Output the (X, Y) coordinate of the center of the cell containing the given text.  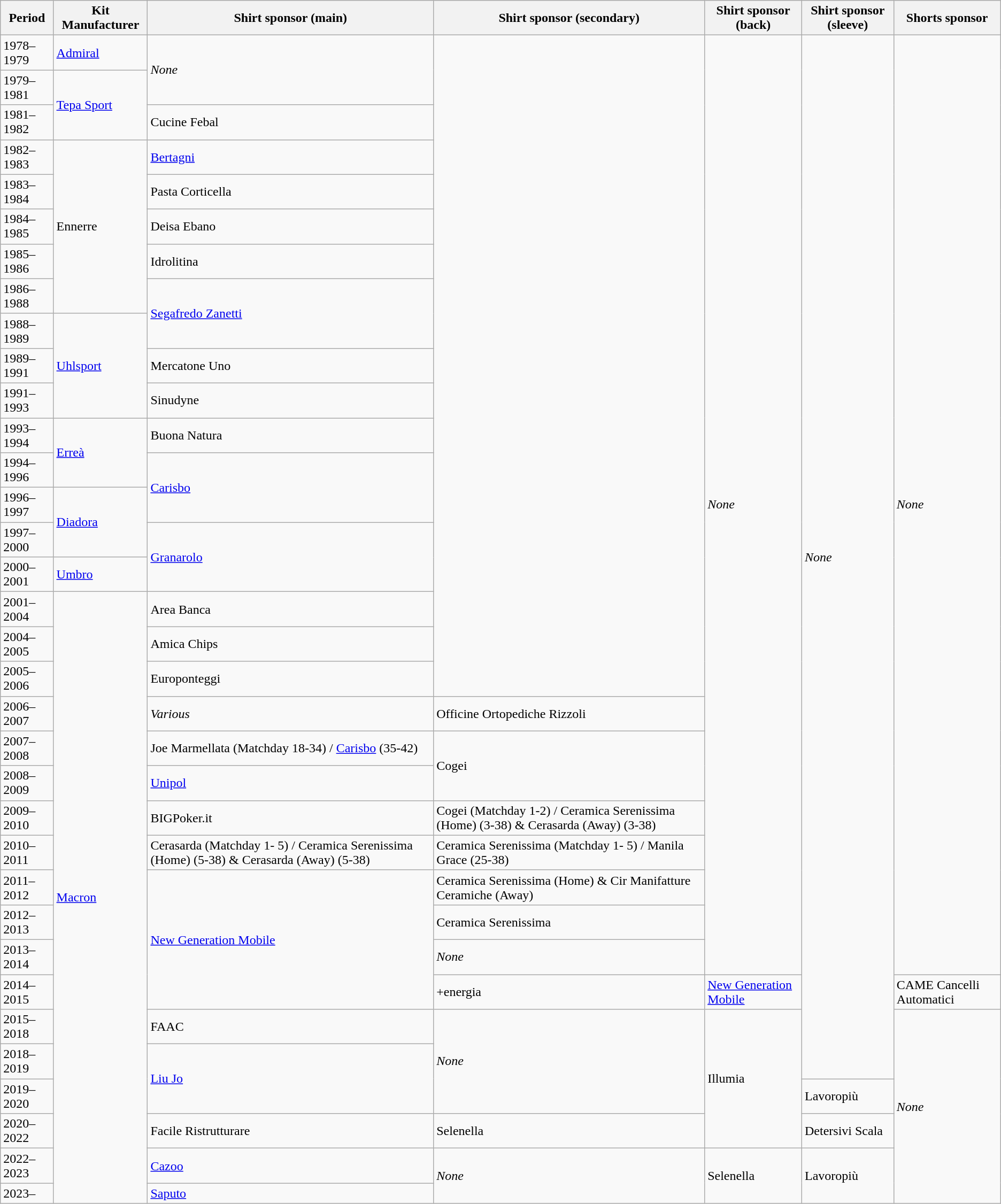
Erreà (101, 453)
Facile Ristrutturare (291, 1131)
Saputo (291, 1193)
1993–1994 (27, 435)
Shirt sponsor (secondary) (569, 18)
Liu Jo (291, 1079)
Illumia (753, 1079)
2013–2014 (27, 957)
Amica Chips (291, 644)
Umbro (101, 574)
2010–2011 (27, 852)
1988–1989 (27, 330)
2001–2004 (27, 609)
2012–2013 (27, 922)
1984–1985 (27, 227)
Tepa Sport (101, 105)
Bertagni (291, 157)
Buona Natura (291, 435)
Cerasarda (Matchday 1- 5) / Ceramica Serenissima (Home) (5-38) & Cerasarda (Away) (5-38) (291, 852)
Cogei (Matchday 1-2) / Ceramica Serenissima (Home) (3-38) & Cerasarda (Away) (3-38) (569, 818)
Cucine Febal (291, 122)
Area Banca (291, 609)
1985–1986 (27, 261)
Admiral (101, 52)
BIGPoker.it (291, 818)
Joe Marmellata (Matchday 18-34) / Carisbo (35-42) (291, 748)
Shirt sponsor (back) (753, 18)
Pasta Corticella (291, 191)
2023– (27, 1193)
2007–2008 (27, 748)
2014–2015 (27, 991)
2020–2022 (27, 1131)
Detersivi Scala (848, 1131)
Kit Manufacturer (101, 18)
Idrolitina (291, 261)
1996–1997 (27, 505)
FAAC (291, 1027)
Shirt sponsor (sleeve) (848, 18)
2004–2005 (27, 644)
2019–2020 (27, 1096)
Shorts sponsor (947, 18)
2005–2006 (27, 679)
2015–2018 (27, 1027)
1997–2000 (27, 540)
Uhlsport (101, 366)
Deisa Ebano (291, 227)
+energia (569, 991)
1991–1993 (27, 400)
Ceramica Serenissima (569, 922)
Cazoo (291, 1166)
1986–1988 (27, 296)
Diadora (101, 522)
1989–1991 (27, 366)
Ennerre (101, 227)
1983–1984 (27, 191)
Mercatone Uno (291, 366)
2011–2012 (27, 887)
Ceramica Serenissima (Matchday 1- 5) / Manila Grace (25-38) (569, 852)
Segafredo Zanetti (291, 313)
1981–1982 (27, 122)
1982–1983 (27, 157)
2000–2001 (27, 574)
2018–2019 (27, 1062)
Granarolo (291, 557)
1994–1996 (27, 470)
Officine Ortopediche Rizzoli (569, 713)
Unipol (291, 783)
Cogei (569, 766)
2006–2007 (27, 713)
Macron (101, 898)
1979–1981 (27, 88)
2009–2010 (27, 818)
2008–2009 (27, 783)
Various (291, 713)
CAME Cancelli Automatici (947, 991)
Shirt sponsor (main) (291, 18)
Period (27, 18)
2022–2023 (27, 1166)
1978–1979 (27, 52)
Carisbo (291, 488)
Sinudyne (291, 400)
Ceramica Serenissima (Home) & Cir Manifatture Ceramiche (Away) (569, 887)
Europonteggi (291, 679)
